Detect which cell encompasses the target text, then output its (X, Y) center coordinate. 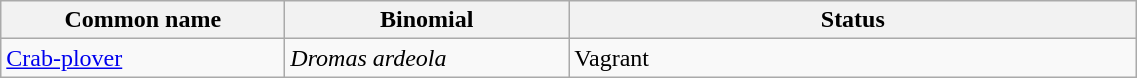
Dromas ardeola (427, 58)
Status (853, 20)
Vagrant (853, 58)
Crab-plover (143, 58)
Binomial (427, 20)
Common name (143, 20)
